Find where the given text appears and provide that cell's center as (X, Y) coordinate. 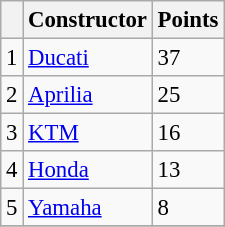
25 (188, 95)
13 (188, 170)
KTM (88, 133)
8 (188, 208)
Points (188, 20)
16 (188, 133)
Honda (88, 170)
2 (12, 95)
5 (12, 208)
4 (12, 170)
Yamaha (88, 208)
Aprilia (88, 95)
Constructor (88, 20)
Ducati (88, 58)
1 (12, 58)
3 (12, 133)
37 (188, 58)
